Find where the given text appears and provide that cell's center as (X, Y) coordinate. 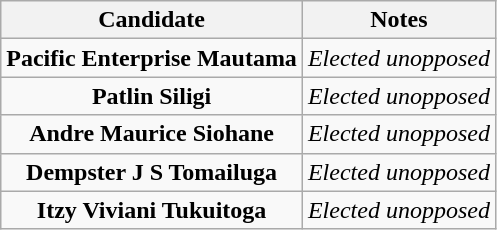
Pacific Enterprise Mautama (152, 58)
Candidate (152, 20)
Itzy Viviani Tukuitoga (152, 210)
Andre Maurice Siohane (152, 134)
Notes (398, 20)
Patlin Siligi (152, 96)
Dempster J S Tomailuga (152, 172)
